Find where the given text appears and provide that cell's center as (X, Y) coordinate. 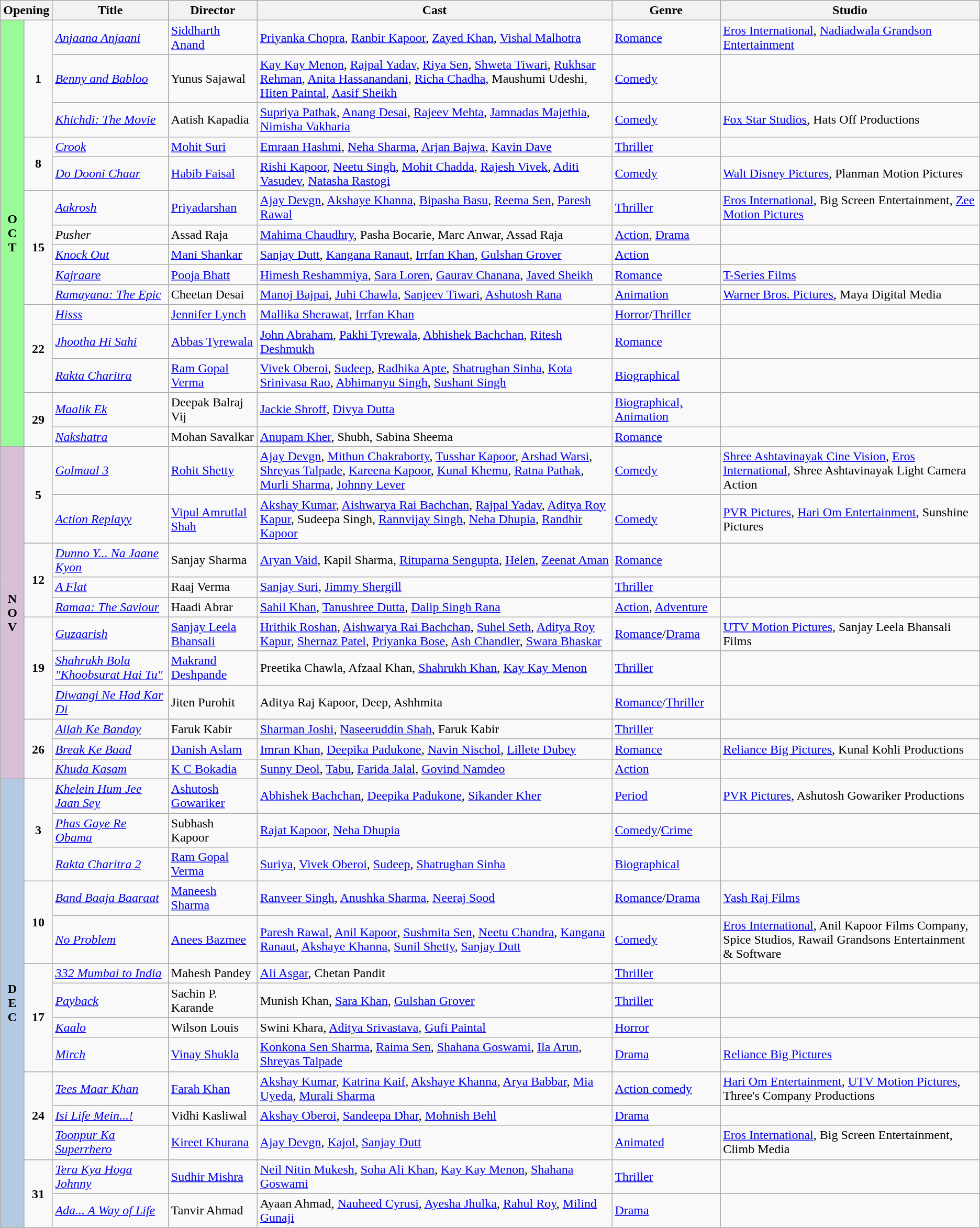
Ashutosh Gowariker (213, 796)
Faruk Kabir (213, 729)
Mani Shankar (213, 255)
Deepak Balraj Vij (213, 410)
Sudhir Mishra (213, 1176)
Siddharth Anand (213, 38)
24 (38, 1115)
Himesh Reshammiya, Sara Loren, Gaurav Chanana, Javed Sheikh (435, 274)
Khichdi: The Movie (110, 119)
Jiten Purohit (213, 702)
Guzaarish (110, 634)
Haadi Abrar (213, 607)
Rishi Kapoor, Neetu Singh, Mohit Chadda, Rajesh Vivek, Aditi Vasudev, Natasha Rastogi (435, 174)
Pusher (110, 235)
Do Dooni Chaar (110, 174)
Phas Gaye Re Obama (110, 829)
Priyadarshan (213, 207)
Anees Bazmee (213, 939)
Mohan Savalkar (213, 437)
19 (38, 668)
Yunus Sajawal (213, 79)
Eros International, Big Screen Entertainment, Zee Motion Pictures (850, 207)
Sanjay Leela Bhansali (213, 634)
Director (213, 10)
Farah Khan (213, 1088)
Swini Khara, Aditya Srivastava, Gufi Paintal (435, 1027)
Mahesh Pandey (213, 973)
Fox Star Studios, Hats Off Productions (850, 119)
Imran Khan, Deepika Padukone, Navin Nischol, Lillete Dubey (435, 749)
Rakta Charitra (110, 376)
DEC (13, 1003)
Sunny Deol, Tabu, Farida Jalal, Govind Namdeo (435, 769)
Pooja Bhatt (213, 274)
Makrand Deshpande (213, 668)
Golmaal 3 (110, 471)
Danish Aslam (213, 749)
Tera Kya Hoga Johnny (110, 1176)
Tees Maar Khan (110, 1088)
Diwangi Ne Had Kar Di (110, 702)
Abhishek Bachchan, Deepika Padukone, Sikander Kher (435, 796)
Horror (666, 1027)
T-Series Films (850, 274)
Supriya Pathak, Anang Desai, Rajeev Mehta, Jamnadas Majethia, Nimisha Vakharia (435, 119)
Rajat Kapoor, Neha Dhupia (435, 829)
Assad Raja (213, 235)
Sanjay Dutt, Kangana Ranaut, Irrfan Khan, Gulshan Grover (435, 255)
Animated (666, 1143)
Sharman Joshi, Naseeruddin Shah, Faruk Kabir (435, 729)
Benny and Babloo (110, 79)
Walt Disney Pictures, Planman Motion Pictures (850, 174)
Mirch (110, 1055)
Action comedy (666, 1088)
26 (38, 749)
Kireet Khurana (213, 1143)
Abbas Tyrewala (213, 341)
Payback (110, 1000)
Konkona Sen Sharma, Raima Sen, Shahana Goswami, Ila Arun, Shreyas Talpade (435, 1055)
Hari Om Entertainment, UTV Motion Pictures, Three's Company Productions (850, 1088)
Sahil Khan, Tanushree Dutta, Dalip Singh Rana (435, 607)
Vipul Amrutlal Shah (213, 519)
PVR Pictures, Ashutosh Gowariker Productions (850, 796)
Crook (110, 147)
Priyanka Chopra, Ranbir Kapoor, Zayed Khan, Vishal Malhotra (435, 38)
10 (38, 923)
Cheetan Desai (213, 294)
Mohit Suri (213, 147)
1 (38, 79)
Jhootha Hi Sahi (110, 341)
Warner Bros. Pictures, Maya Digital Media (850, 294)
Shree Ashtavinayak Cine Vision, Eros International, Shree Ashtavinayak Light Camera Action (850, 471)
Cast (435, 10)
Suriya, Vivek Oberoi, Sudeep, Shatrughan Sinha (435, 864)
12 (38, 580)
Akshay Kumar, Katrina Kaif, Akshaye Khanna, Arya Babbar, Mia Uyeda, Murali Sharma (435, 1088)
Shahrukh Bola "Khoobsurat Hai Tu" (110, 668)
Vivek Oberoi, Sudeep, Radhika Apte, Shatrughan Sinha, Kota Srinivasa Rao, Abhimanyu Singh, Sushant Singh (435, 376)
Preetika Chawla, Afzaal Khan, Shahrukh Khan, Kay Kay Menon (435, 668)
Eros International, Anil Kapoor Films Company, Spice Studios, Rawail Grandsons Entertainment & Software (850, 939)
Aditya Raj Kapoor, Deep, Ashhmita (435, 702)
5 (38, 495)
UTV Motion Pictures, Sanjay Leela Bhansali Films (850, 634)
Habib Faisal (213, 174)
Animation (666, 294)
Ajay Devgn, Akshaye Khanna, Bipasha Basu, Reema Sen, Paresh Rawal (435, 207)
Action Replayy (110, 519)
Sachin P. Karande (213, 1000)
Dunno Y... Na Jaane Kyon (110, 560)
K C Bokadia (213, 769)
Akshay Oberoi, Sandeepa Dhar, Mohnish Behl (435, 1115)
Eros International, Big Screen Entertainment, Climb Media (850, 1143)
Emraan Hashmi, Neha Sharma, Arjan Bajwa, Kavin Dave (435, 147)
Action, Adventure (666, 607)
Ajay Devgn, Mithun Chakraborty, Tusshar Kapoor, Arshad Warsi, Shreyas Talpade, Kareena Kapoor, Kunal Khemu, Ratna Pathak, Murli Sharma, Johnny Lever (435, 471)
OCT (13, 234)
Yash Raj Films (850, 899)
17 (38, 1017)
Rakta Charitra 2 (110, 864)
Reliance Big Pictures (850, 1055)
Kajraare (110, 274)
Jennifer Lynch (213, 314)
Mahima Chaudhry, Pasha Bocarie, Marc Anwar, Assad Raja (435, 235)
Aryan Vaid, Kapil Sharma, Rituparna Sengupta, Helen, Zeenat Aman (435, 560)
22 (38, 348)
A Flat (110, 587)
Period (666, 796)
Sanjay Suri, Jimmy Shergill (435, 587)
31 (38, 1193)
Knock Out (110, 255)
Genre (666, 10)
Paresh Rawal, Anil Kapoor, Sushmita Sen, Neetu Chandra, Kangana Ranaut, Akshaye Khanna, Sunil Shetty, Sanjay Dutt (435, 939)
Anjaana Anjaani (110, 38)
Ali Asgar, Chetan Pandit (435, 973)
Akshay Kumar, Aishwarya Rai Bachchan, Rajpal Yadav, Aditya Roy Kapur, Sudeepa Singh, Rannvijay Singh, Neha Dhupia, Randhir Kapoor (435, 519)
Ada... A Way of Life (110, 1211)
8 (38, 163)
Reliance Big Pictures, Kunal Kohli Productions (850, 749)
Tanvir Ahmad (213, 1211)
3 (38, 829)
Ajay Devgn, Kajol, Sanjay Dutt (435, 1143)
15 (38, 247)
Sanjay Sharma (213, 560)
Comedy/Crime (666, 829)
Isi Life Mein...! (110, 1115)
Khuda Kasam (110, 769)
Title (110, 10)
Break Ke Baad (110, 749)
Nakshatra (110, 437)
Horror/Thriller (666, 314)
Manoj Bajpai, Juhi Chawla, Sanjeev Tiwari, Ashutosh Rana (435, 294)
Mallika Sherawat, Irrfan Khan (435, 314)
Eros International, Nadiadwala Grandson Entertainment (850, 38)
Opening (26, 10)
Kay Kay Menon, Rajpal Yadav, Riya Sen, Shweta Tiwari, Rukhsar Rehman, Anita Hassanandani, Richa Chadha, Maushumi Udeshi, Hiten Paintal, Aasif Sheikh (435, 79)
Subhash Kapoor (213, 829)
Romance/Thriller (666, 702)
Ramayana: The Epic (110, 294)
332 Mumbai to India (110, 973)
Action, Drama (666, 235)
Wilson Louis (213, 1027)
John Abraham, Pakhi Tyrewala, Abhishek Bachchan, Ritesh Deshmukh (435, 341)
Anupam Kher, Shubh, Sabina Sheema (435, 437)
Aakrosh (110, 207)
Ayaan Ahmad, Nauheed Cyrusi, Ayesha Jhulka, Rahul Roy, Milind Gunaji (435, 1211)
Hisss (110, 314)
Neil Nitin Mukesh, Soha Ali Khan, Kay Kay Menon, Shahana Goswami (435, 1176)
Studio (850, 10)
Rohit Shetty (213, 471)
Hrithik Roshan, Aishwarya Rai Bachchan, Suhel Seth, Aditya Roy Kapur, Shernaz Patel, Priyanka Bose, Ash Chandler, Swara Bhaskar (435, 634)
Aatish Kapadia (213, 119)
Allah Ke Banday (110, 729)
Ramaa: The Saviour (110, 607)
Vinay Shukla (213, 1055)
Kaalo (110, 1027)
No Problem (110, 939)
Maneesh Sharma (213, 899)
PVR Pictures, Hari Om Entertainment, Sunshine Pictures (850, 519)
Maalik Ek (110, 410)
Band Baaja Baaraat (110, 899)
Raaj Verma (213, 587)
NOV (13, 613)
Jackie Shroff, Divya Dutta (435, 410)
Toonpur Ka Superrhero (110, 1143)
29 (38, 420)
Khelein Hum Jee Jaan Sey (110, 796)
Biographical, Animation (666, 410)
Vidhi Kasliwal (213, 1115)
Ranveer Singh, Anushka Sharma, Neeraj Sood (435, 899)
Munish Khan, Sara Khan, Gulshan Grover (435, 1000)
